Identify which cell holds the provided text, then report its (X, Y) central coordinate. 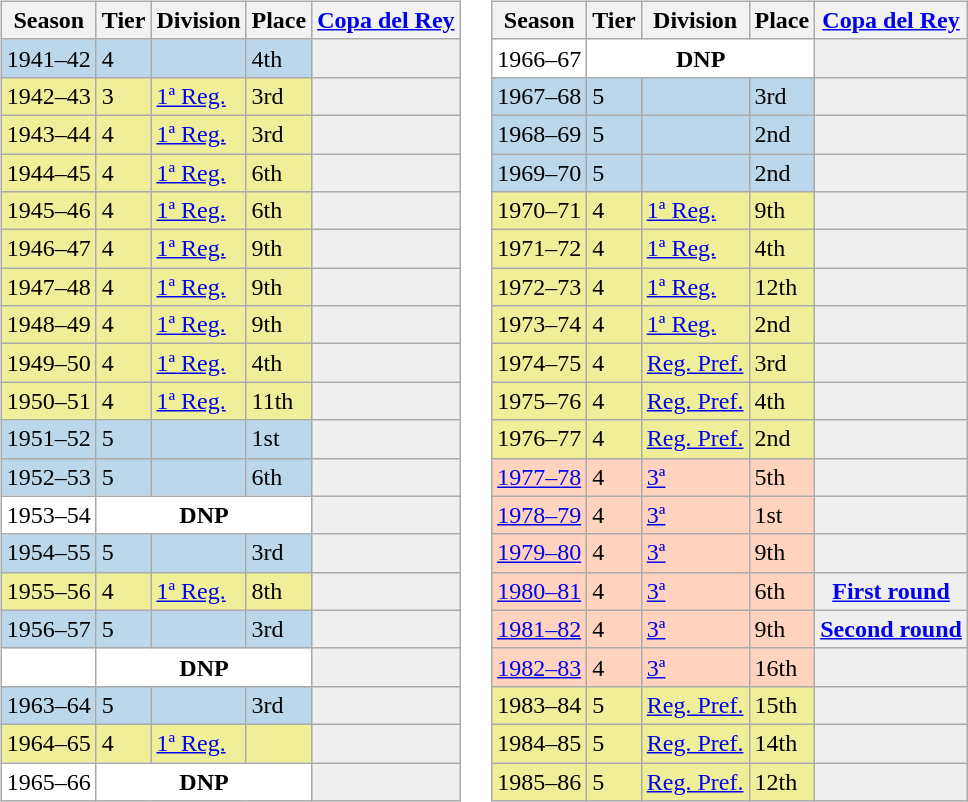
1965–66 (48, 781)
Second round (892, 629)
14th (782, 743)
1981–82 (540, 629)
11th (279, 401)
1973–74 (540, 325)
1950–51 (48, 401)
1946–47 (48, 249)
1964–65 (48, 743)
1955–56 (48, 591)
1970–71 (540, 211)
1948–49 (48, 325)
1974–75 (540, 363)
1963–64 (48, 705)
First round (892, 591)
1982–83 (540, 667)
1941–42 (48, 58)
1942–43 (48, 96)
8th (279, 591)
1977–78 (540, 477)
1954–55 (48, 553)
1968–69 (540, 134)
1969–70 (540, 173)
16th (782, 667)
1956–57 (48, 629)
1984–85 (540, 743)
1978–79 (540, 515)
1976–77 (540, 439)
1971–72 (540, 249)
1985–86 (540, 781)
1967–68 (540, 96)
1943–44 (48, 134)
15th (782, 705)
1947–48 (48, 287)
3 (124, 96)
1975–76 (540, 401)
1983–84 (540, 705)
1944–45 (48, 173)
1972–73 (540, 287)
1951–52 (48, 439)
1966–67 (540, 58)
1980–81 (540, 591)
1945–46 (48, 211)
1952–53 (48, 477)
1979–80 (540, 553)
1949–50 (48, 363)
5th (782, 477)
1953–54 (48, 515)
